Return the [X, Y] coordinate for the center point of the cell that contains the specified text.  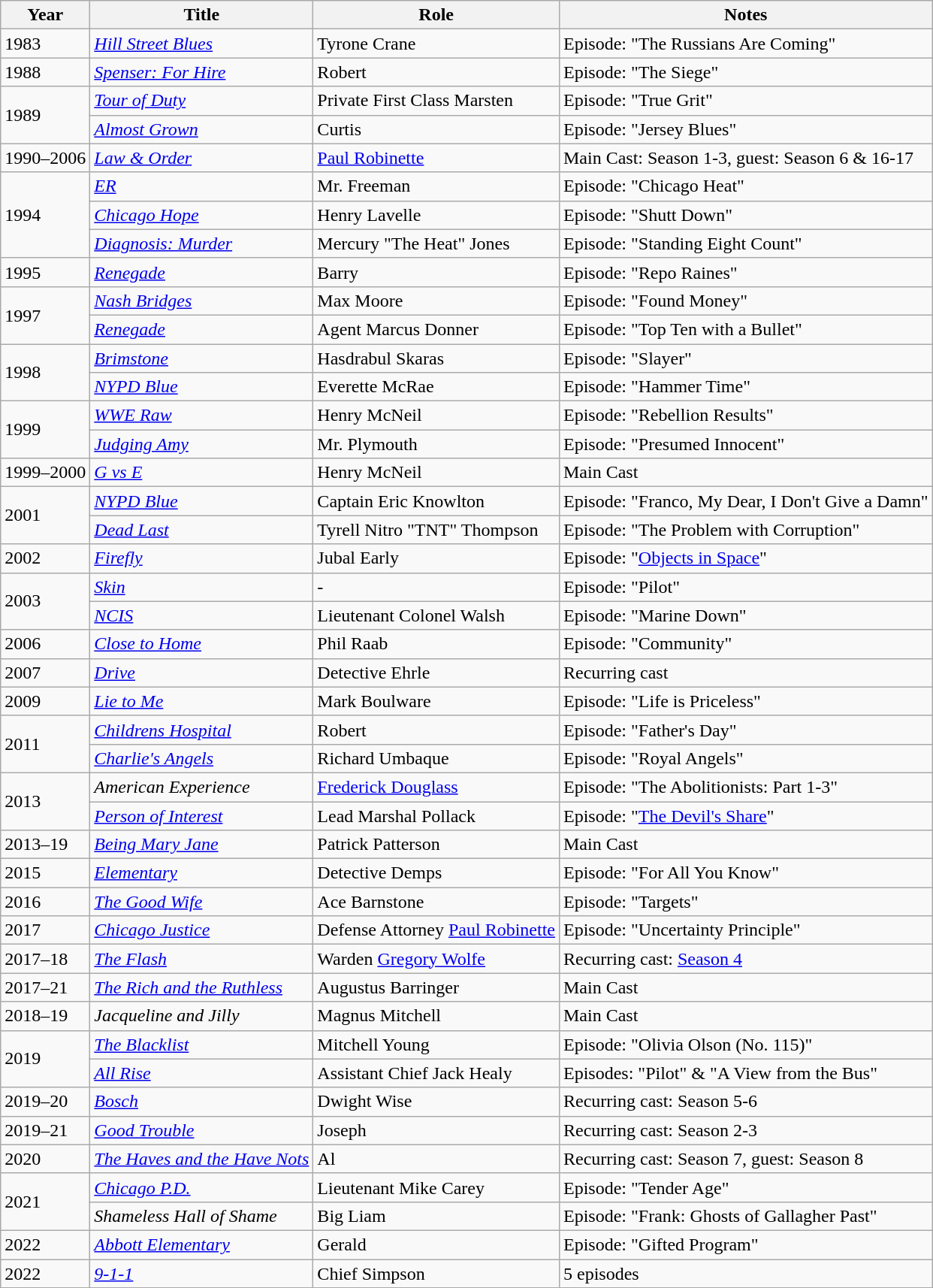
Ace Barnstone [436, 902]
2020 [45, 1159]
Chicago P.D. [201, 1187]
Episode: "The Russians Are Coming" [745, 44]
Episode: "Franco, My Dear, I Don't Give a Damn" [745, 501]
Lie to Me [201, 701]
2013 [45, 801]
Abbott Elementary [201, 1244]
Skin [201, 587]
Elementary [201, 873]
Brimstone [201, 358]
Episode: "Hammer Time" [745, 387]
Spenser: For Hire [201, 72]
Tour of Duty [201, 101]
Episode: "Presumed Innocent" [745, 444]
Firefly [201, 558]
Episode: "Repo Raines" [745, 272]
G vs E [201, 473]
The Good Wife [201, 902]
Episode: "Frank: Ghosts of Gallagher Past" [745, 1216]
Person of Interest [201, 815]
Private First Class Marsten [436, 101]
Big Liam [436, 1216]
Law & Order [201, 158]
Episode: "Standing Eight Count" [745, 243]
Assistant Chief Jack Healy [436, 1073]
Diagnosis: Murder [201, 243]
Patrick Patterson [436, 845]
Recurring cast: Season 7, guest: Season 8 [745, 1159]
Max Moore [436, 301]
Drive [201, 673]
Bosch [201, 1102]
Mark Boulware [436, 701]
Episode: "Top Ten with a Bullet" [745, 329]
NCIS [201, 615]
ER [201, 186]
1997 [45, 315]
Episode: "Jersey Blues" [745, 129]
Episodes: "Pilot" & "A View from the Bus" [745, 1073]
Episode: "Olivia Olson (No. 115)" [745, 1045]
Title [201, 15]
Episode: "Targets" [745, 902]
Frederick Douglass [436, 787]
Episode: "Uncertainty Principle" [745, 930]
Episode: "Gifted Program" [745, 1244]
Barry [436, 272]
2017 [45, 930]
Jacqueline and Jilly [201, 1016]
Episode: "Marine Down" [745, 615]
Chicago Justice [201, 930]
2001 [45, 516]
Episode: "Shutt Down" [745, 215]
2017–21 [45, 987]
1988 [45, 72]
2021 [45, 1202]
The Haves and the Have Nots [201, 1159]
Role [436, 15]
2003 [45, 601]
Episode: "The Siege" [745, 72]
Augustus Barringer [436, 987]
5 episodes [745, 1274]
Episode: "Life is Priceless" [745, 701]
1989 [45, 115]
Magnus Mitchell [436, 1016]
Jubal Early [436, 558]
1999 [45, 430]
2013–19 [45, 845]
Tyrell Nitro "TNT" Thompson [436, 530]
Detective Ehrle [436, 673]
Episode: "Rebellion Results" [745, 416]
2019 [45, 1059]
Episode: "Royal Angels" [745, 758]
Al [436, 1159]
Tyrone Crane [436, 44]
- [436, 587]
9-1-1 [201, 1274]
American Experience [201, 787]
2019–21 [45, 1130]
1998 [45, 373]
2006 [45, 644]
Warden Gregory Wolfe [436, 959]
1999–2000 [45, 473]
Gerald [436, 1244]
The Flash [201, 959]
Lead Marshal Pollack [436, 815]
Mr. Freeman [436, 186]
Lieutenant Colonel Walsh [436, 615]
Agent Marcus Donner [436, 329]
Judging Amy [201, 444]
Notes [745, 15]
Year [45, 15]
The Rich and the Ruthless [201, 987]
Episode: "True Grit" [745, 101]
Mitchell Young [436, 1045]
Recurring cast: Season 5-6 [745, 1102]
Dwight Wise [436, 1102]
Richard Umbaque [436, 758]
All Rise [201, 1073]
Chicago Hope [201, 215]
Childrens Hospital [201, 730]
Defense Attorney Paul Robinette [436, 930]
The Blacklist [201, 1045]
Episode: "Chicago Heat" [745, 186]
1983 [45, 44]
Being Mary Jane [201, 845]
2016 [45, 902]
2018–19 [45, 1016]
Mercury "The Heat" Jones [436, 243]
Everette McRae [436, 387]
Episode: "Father's Day" [745, 730]
Episode: "For All You Know" [745, 873]
2017–18 [45, 959]
2009 [45, 701]
Lieutenant Mike Carey [436, 1187]
Episode: "Community" [745, 644]
Good Trouble [201, 1130]
Episode: "The Problem with Corruption" [745, 530]
Curtis [436, 129]
Phil Raab [436, 644]
Episode: "The Abolitionists: Part 1-3" [745, 787]
Dead Last [201, 530]
Recurring cast: Season 4 [745, 959]
Recurring cast [745, 673]
Hill Street Blues [201, 44]
1990–2006 [45, 158]
Charlie's Angels [201, 758]
2011 [45, 744]
Chief Simpson [436, 1274]
Henry Lavelle [436, 215]
Recurring cast: Season 2-3 [745, 1130]
Detective Demps [436, 873]
WWE Raw [201, 416]
Episode: "Tender Age" [745, 1187]
Episode: "The Devil's Share" [745, 815]
2002 [45, 558]
Nash Bridges [201, 301]
1994 [45, 215]
Hasdrabul Skaras [436, 358]
Episode: "Objects in Space" [745, 558]
Joseph [436, 1130]
Paul Robinette [436, 158]
Almost Grown [201, 129]
2007 [45, 673]
2019–20 [45, 1102]
Episode: "Slayer" [745, 358]
2015 [45, 873]
Captain Eric Knowlton [436, 501]
1995 [45, 272]
Episode: "Pilot" [745, 587]
Shameless Hall of Shame [201, 1216]
Main Cast: Season 1-3, guest: Season 6 & 16-17 [745, 158]
Episode: "Found Money" [745, 301]
Mr. Plymouth [436, 444]
Close to Home [201, 644]
